Identify which cell holds the provided text, then report its [X, Y] central coordinate. 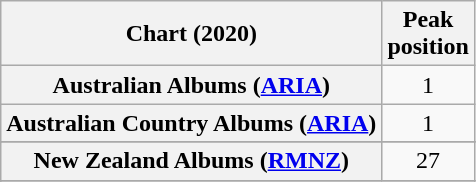
Australian Albums (ARIA) [192, 85]
New Zealand Albums (RMNZ) [192, 161]
Chart (2020) [192, 34]
Australian Country Albums (ARIA) [192, 123]
Peakposition [428, 34]
27 [428, 161]
